Search for the cell housing the specified text and yield its [X, Y] center coordinate. 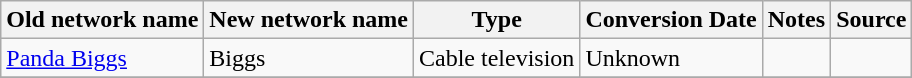
Old network name [102, 20]
New network name [309, 20]
Type [497, 20]
Cable television [497, 58]
Panda Biggs [102, 58]
Source [872, 20]
Biggs [309, 58]
Conversion Date [671, 20]
Unknown [671, 58]
Notes [796, 20]
